Return [X, Y] of the center of cell containing provided text 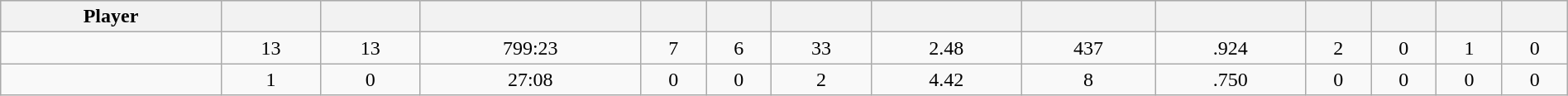
27:08 [531, 79]
4.42 [946, 79]
.750 [1231, 79]
8 [1088, 79]
437 [1088, 48]
2.48 [946, 48]
33 [821, 48]
7 [673, 48]
799:23 [531, 48]
.924 [1231, 48]
6 [739, 48]
Player [111, 17]
